For the text-containing cell, return its midpoint in (x, y) coordinate format. 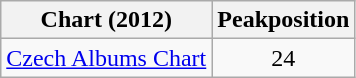
Chart (2012) (106, 20)
Peakposition (284, 20)
24 (284, 58)
Czech Albums Chart (106, 58)
